Provide the [x, y] coordinate of the cell's center where the given text is located.  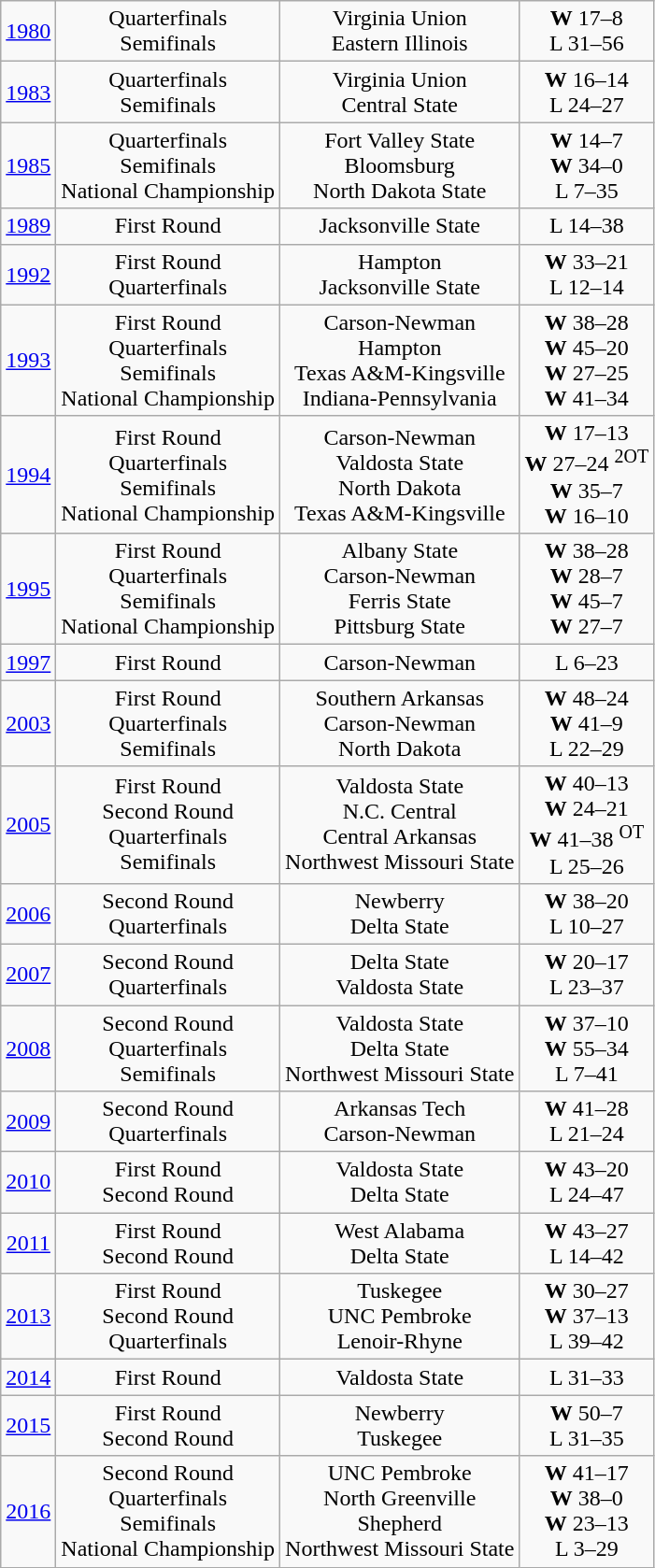
Carson-NewmanValdosta StateNorth DakotaTexas A&M-Kingsville [400, 475]
L 14–38 [587, 226]
Carson-NewmanHamptonTexas A&M-KingsvilleIndiana-Pennsylvania [400, 361]
2007 [28, 974]
W 38–20L 10–27 [587, 914]
1992 [28, 275]
1989 [28, 226]
Fort Valley StateBloomsburgNorth Dakota State [400, 165]
NewberryTuskegee [400, 1426]
1980 [28, 32]
W 41–17W 38–0W 23–13L 3–29 [587, 1512]
2005 [28, 825]
2015 [28, 1426]
Southern ArkansasCarson-NewmanNorth Dakota [400, 723]
Jacksonville State [400, 226]
2010 [28, 1183]
L 31–33 [587, 1377]
W 17–8L 31–56 [587, 32]
TuskegeeUNC PembrokeLenoir-Rhyne [400, 1317]
1985 [28, 165]
W 30–27W 37–13L 39–42 [587, 1317]
W 33–21L 12–14 [587, 275]
W 20–17L 23–37 [587, 974]
2009 [28, 1121]
W 37–10W 55–34L 7–41 [587, 1048]
W 50–7L 31–35 [587, 1426]
Valdosta StateDelta StateNorthwest Missouri State [400, 1048]
QuarterfinalsSemifinalsNational Championship [168, 165]
W 41–28L 21–24 [587, 1121]
2016 [28, 1512]
First RoundQuarterfinals [168, 275]
2013 [28, 1317]
Valdosta StateN.C. CentralCentral ArkansasNorthwest Missouri State [400, 825]
UNC PembrokeNorth GreenvilleShepherdNorthwest Missouri State [400, 1512]
W 14–7W 34–0L 7–35 [587, 165]
Delta StateValdosta State [400, 974]
W 48–24W 41–9L 22–29 [587, 723]
W 43–20L 24–47 [587, 1183]
Virginia UnionEastern Illinois [400, 32]
Valdosta State [400, 1377]
Carson-Newman [400, 663]
2008 [28, 1048]
HamptonJacksonville State [400, 275]
2003 [28, 723]
1995 [28, 589]
2011 [28, 1243]
W 16–14L 24–27 [587, 92]
First RoundQuarterfinalsSemifinals [168, 723]
2006 [28, 914]
Valdosta StateDelta State [400, 1183]
1994 [28, 475]
W 38–28W 28–7W 45–7W 27–7 [587, 589]
1983 [28, 92]
W 43–27L 14–42 [587, 1243]
1997 [28, 663]
Second RoundQuarterfinalsSemifinals [168, 1048]
NewberryDelta State [400, 914]
1993 [28, 361]
First RoundSecond RoundQuarterfinalsSemifinals [168, 825]
Albany StateCarson-NewmanFerris StatePittsburg State [400, 589]
W 17–13W 27–24 2OTW 35–7W 16–10 [587, 475]
2014 [28, 1377]
Second RoundQuarterfinalsSemifinalsNational Championship [168, 1512]
Virginia UnionCentral State [400, 92]
W 40–13W 24–21W 41–38 OTL 25–26 [587, 825]
W 38–28W 45–20W 27–25W 41–34 [587, 361]
L 6–23 [587, 663]
West AlabamaDelta State [400, 1243]
First RoundSecond RoundQuarterfinals [168, 1317]
Arkansas TechCarson-Newman [400, 1121]
